Capture the cell that displays the provided text and extract its [X, Y] central coordinate. 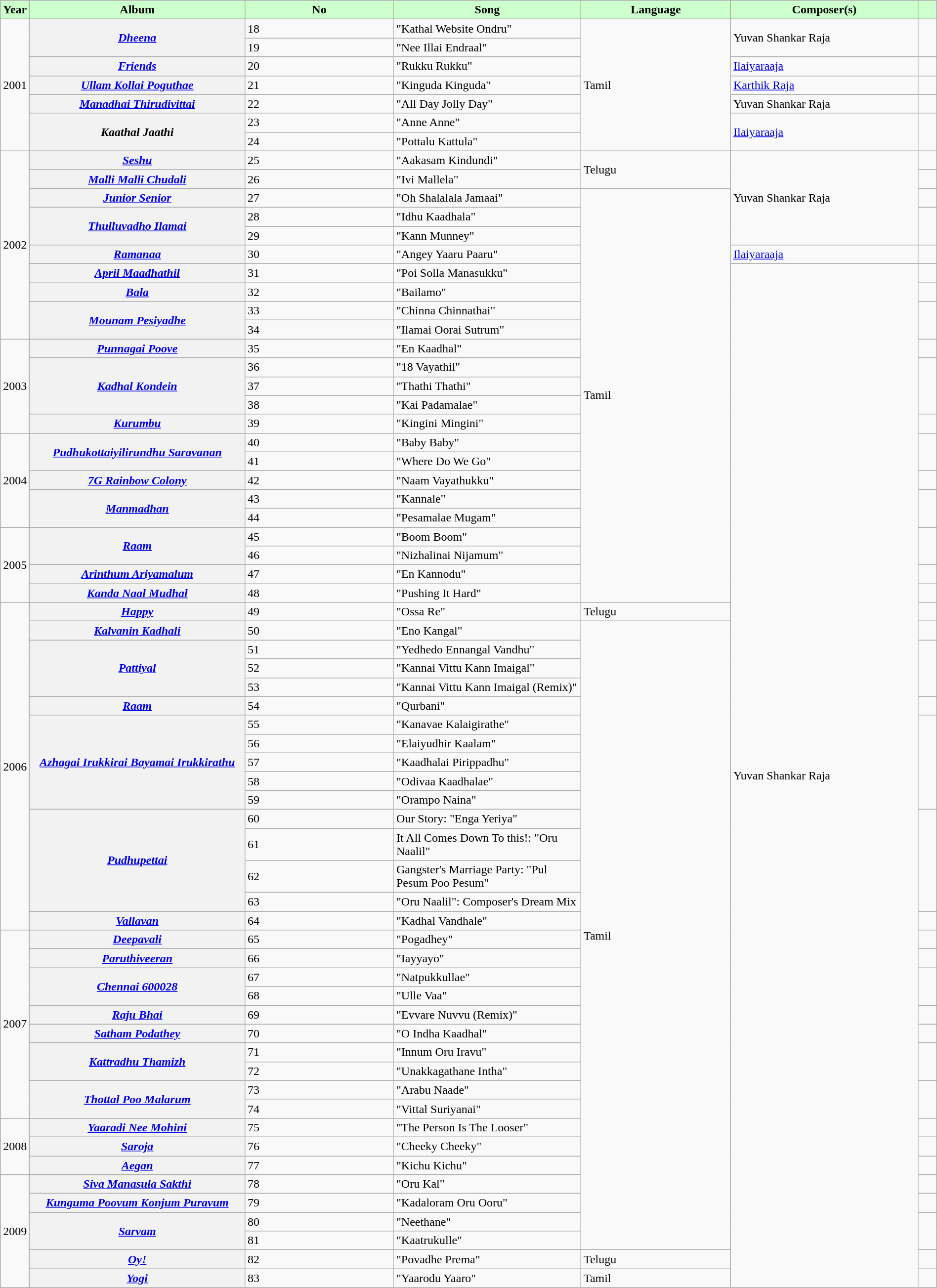
2009 [15, 1231]
April Maadhathil [137, 273]
"Yedhedo Ennangal Vandhu" [487, 649]
18 [319, 29]
"Where Do We Go" [487, 461]
Kalvanin Kadhali [137, 631]
"Pottalu Kattula" [487, 141]
80 [319, 1222]
"Nee Illai Endraal" [487, 47]
Our Story: "Enga Yeriya" [487, 818]
58 [319, 781]
21 [319, 85]
"Rukku Rukku" [487, 66]
68 [319, 996]
40 [319, 442]
"Ossa Re" [487, 612]
56 [319, 743]
Paruthiveeran [137, 958]
"Kanavae Kalaigirathe" [487, 725]
27 [319, 198]
57 [319, 762]
Kattradhu Thamizh [137, 1062]
52 [319, 668]
75 [319, 1127]
2001 [15, 85]
42 [319, 480]
Song [487, 10]
Azhagai Irukkirai Bayamai Irukkirathu [137, 762]
82 [319, 1259]
"Kaatrukulle" [487, 1241]
83 [319, 1278]
19 [319, 47]
76 [319, 1146]
55 [319, 725]
"Idhu Kaadhala" [487, 216]
Siva Manasula Sakthi [137, 1184]
28 [319, 216]
"Evvare Nuvvu (Remix)" [487, 1015]
Kanda Naal Mudhal [137, 593]
50 [319, 631]
Pudhukottaiyilirundhu Saravanan [137, 452]
26 [319, 179]
46 [319, 556]
"Kannai Vittu Kann Imaigal (Remix)" [487, 687]
38 [319, 405]
"Arabu Naade" [487, 1090]
2006 [15, 766]
33 [319, 311]
"Anne Anne" [487, 123]
"Kann Munney" [487, 236]
"En Kaadhal" [487, 348]
Yogi [137, 1278]
49 [319, 612]
34 [319, 330]
No [319, 10]
47 [319, 574]
"Kadaloram Oru Ooru" [487, 1203]
Language [655, 10]
73 [319, 1090]
62 [319, 877]
Yaaradi Nee Mohini [137, 1127]
66 [319, 958]
Year [15, 10]
"The Person Is The Looser" [487, 1127]
"Kai Padamalae" [487, 405]
"Kadhal Vandhale" [487, 921]
"Chinna Chinnathai" [487, 311]
Vallavan [137, 921]
63 [319, 902]
Arinthum Ariyamalum [137, 574]
79 [319, 1203]
"Neethane" [487, 1222]
23 [319, 123]
32 [319, 292]
"Qurbani" [487, 706]
Kurumbu [137, 424]
"Poi Solla Manasukku" [487, 273]
Kunguma Poovum Konjum Puravum [137, 1203]
"En Kannodu" [487, 574]
69 [319, 1015]
"Ilamai Oorai Sutrum" [487, 330]
72 [319, 1071]
"Natpukkullae" [487, 977]
"Ivi Mallela" [487, 179]
Kadhal Kondein [137, 386]
"Cheeky Cheeky" [487, 1146]
"Kinguda Kinguda" [487, 85]
Manmadhan [137, 508]
7G Rainbow Colony [137, 480]
Album [137, 10]
41 [319, 461]
Mounam Pesiyadhe [137, 320]
"Elaiyudhir Kaalam" [487, 743]
45 [319, 536]
"Boom Boom" [487, 536]
"Kingini Mingini" [487, 424]
"Pesamalae Mugam" [487, 517]
2003 [15, 386]
It All Comes Down To this!: "Oru Naalil" [487, 844]
Friends [137, 66]
"Kathal Website Ondru" [487, 29]
2008 [15, 1146]
"O Indha Kaadhal" [487, 1033]
Thottal Poo Malarum [137, 1099]
Pattiyal [137, 668]
"Yaarodu Yaaro" [487, 1278]
"Kichu Kichu" [487, 1165]
77 [319, 1165]
Chennai 600028 [137, 987]
54 [319, 706]
"Orampo Naina" [487, 800]
Composer(s) [824, 10]
71 [319, 1052]
"Kannai Vittu Kann Imaigal" [487, 668]
Karthik Raja [824, 85]
Bala [137, 292]
"18 Vayathil" [487, 367]
64 [319, 921]
22 [319, 104]
Ramanaa [137, 255]
31 [319, 273]
Thulluvadho Ilamai [137, 226]
"Pogadhey" [487, 940]
48 [319, 593]
51 [319, 649]
"Naam Vayathukku" [487, 480]
29 [319, 236]
Gangster's Marriage Party: "Pul Pesum Poo Pesum" [487, 877]
37 [319, 386]
"Kannale" [487, 499]
"Bailamo" [487, 292]
59 [319, 800]
43 [319, 499]
"Oh Shalalala Jamaai" [487, 198]
"Vittal Suriyanai" [487, 1109]
65 [319, 940]
Malli Malli Chudali [137, 179]
"Aakasam Kindundi" [487, 160]
61 [319, 844]
"Angey Yaaru Paaru" [487, 255]
Raju Bhai [137, 1015]
Manadhai Thirudivittai [137, 104]
20 [319, 66]
81 [319, 1241]
"Eno Kangal" [487, 631]
"Unakkagathane Intha" [487, 1071]
Ullam Kollai Poguthae [137, 85]
Punnagai Poove [137, 348]
Kaathal Jaathi [137, 132]
Junior Senior [137, 198]
53 [319, 687]
"Oru Kal" [487, 1184]
"Iayyayo" [487, 958]
"Ulle Vaa" [487, 996]
30 [319, 255]
2005 [15, 564]
"All Day Jolly Day" [487, 104]
2004 [15, 480]
2002 [15, 245]
60 [319, 818]
2007 [15, 1024]
"Baby Baby" [487, 442]
78 [319, 1184]
Seshu [137, 160]
Pudhupettai [137, 860]
"Povadhe Prema" [487, 1259]
35 [319, 348]
"Kaadhalai Pirippadhu" [487, 762]
Dheena [137, 38]
Aegan [137, 1165]
Satham Podathey [137, 1033]
Happy [137, 612]
Saroja [137, 1146]
"Pushing It Hard" [487, 593]
39 [319, 424]
36 [319, 367]
"Odivaa Kaadhalae" [487, 781]
44 [319, 517]
74 [319, 1109]
"Oru Naalil": Composer's Dream Mix [487, 902]
"Innum Oru Iravu" [487, 1052]
Deepavali [137, 940]
Sarvam [137, 1231]
"Thathi Thathi" [487, 386]
70 [319, 1033]
67 [319, 977]
"Nizhalinai Nijamum" [487, 556]
25 [319, 160]
24 [319, 141]
Oy! [137, 1259]
